Detect which cell encompasses the target text, then output its [x, y] center coordinate. 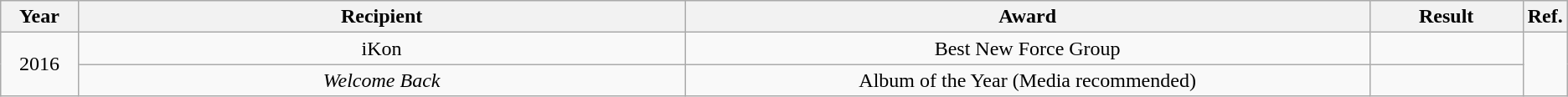
Album of the Year (Media recommended) [1027, 80]
2016 [39, 64]
Best New Force Group [1027, 48]
Award [1027, 17]
Year [39, 17]
Ref. [1545, 17]
iKon [382, 48]
Result [1446, 17]
Recipient [382, 17]
Welcome Back [382, 80]
